Return (x, y) of the center of cell containing provided text 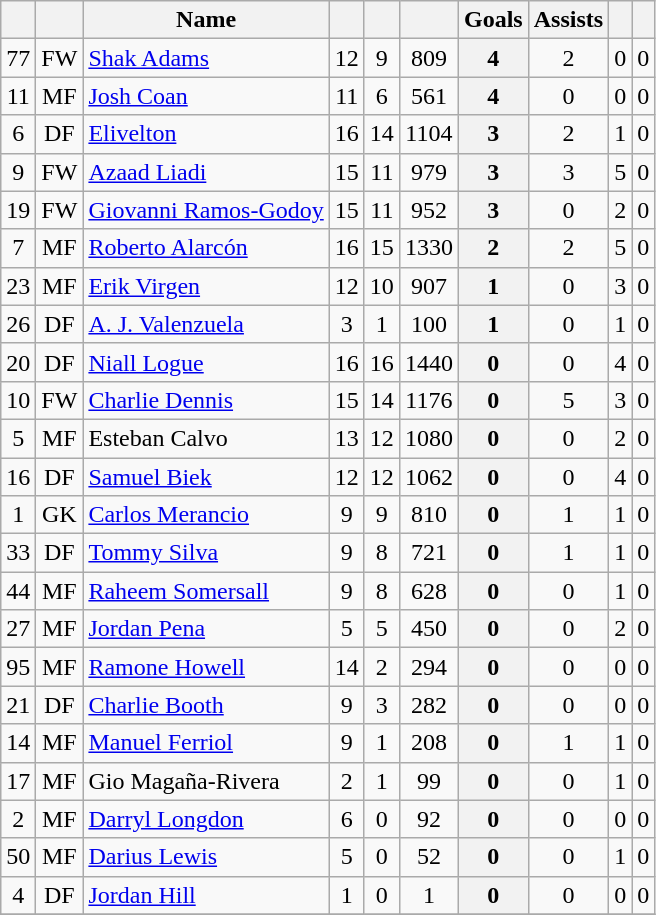
77 (18, 58)
Azaad Liadi (206, 172)
Charlie Booth (206, 705)
52 (428, 857)
Name (206, 20)
952 (428, 210)
809 (428, 58)
Josh Coan (206, 96)
20 (18, 362)
GK (60, 515)
Assists (568, 20)
Elivelton (206, 134)
A. J. Valenzuela (206, 324)
Charlie Dennis (206, 400)
561 (428, 96)
Ramone Howell (206, 667)
450 (428, 629)
Carlos Merancio (206, 515)
Samuel Biek (206, 477)
50 (18, 857)
Roberto Alarcón (206, 248)
26 (18, 324)
100 (428, 324)
294 (428, 667)
282 (428, 705)
21 (18, 705)
Darryl Longdon (206, 819)
907 (428, 286)
27 (18, 629)
44 (18, 591)
Niall Logue (206, 362)
17 (18, 781)
Raheem Somersall (206, 591)
Goals (493, 20)
19 (18, 210)
1062 (428, 477)
Erik Virgen (206, 286)
628 (428, 591)
Gio Magaña-Rivera (206, 781)
1104 (428, 134)
810 (428, 515)
33 (18, 553)
1080 (428, 438)
1440 (428, 362)
208 (428, 743)
Darius Lewis (206, 857)
Jordan Hill (206, 895)
1176 (428, 400)
979 (428, 172)
7 (18, 248)
Jordan Pena (206, 629)
13 (346, 438)
99 (428, 781)
1330 (428, 248)
92 (428, 819)
23 (18, 286)
Esteban Calvo (206, 438)
Shak Adams (206, 58)
Giovanni Ramos-Godoy (206, 210)
Tommy Silva (206, 553)
Manuel Ferriol (206, 743)
95 (18, 667)
721 (428, 553)
